For the text-containing cell, return its midpoint in (X, Y) coordinate format. 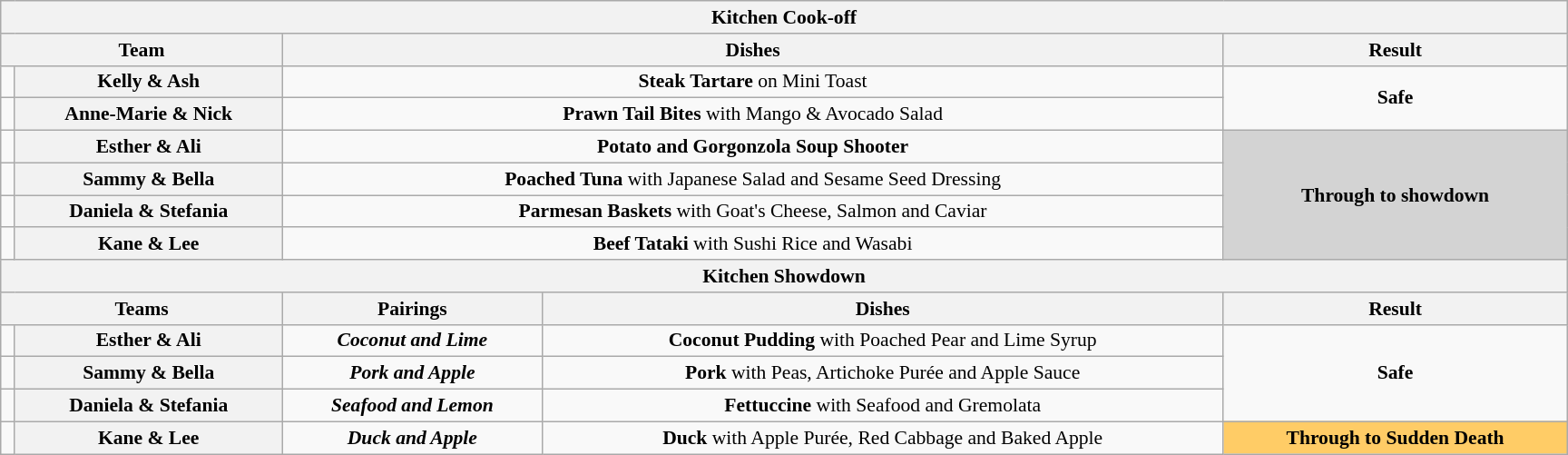
Coconut Pudding with Poached Pear and Lime Syrup (882, 341)
Pork and Apple (412, 373)
Coconut and Lime (412, 341)
Parmesan Baskets with Goat's Cheese, Salmon and Caviar (753, 212)
Teams (142, 309)
Pairings (412, 309)
Through to Sudden Death (1396, 438)
Kitchen Showdown (784, 276)
Duck with Apple Purée, Red Cabbage and Baked Apple (882, 438)
Potato and Gorgonzola Soup Shooter (753, 147)
Through to showdown (1396, 195)
Beef Tataki with Sushi Rice and Wasabi (753, 244)
Fettuccine with Seafood and Gremolata (882, 406)
Seafood and Lemon (412, 406)
Duck and Apple (412, 438)
Team (142, 50)
Poached Tuna with Japanese Salad and Sesame Seed Dressing (753, 179)
Kitchen Cook-off (784, 17)
Steak Tartare on Mini Toast (753, 82)
Anne-Marie & Nick (149, 114)
Pork with Peas, Artichoke Purée and Apple Sauce (882, 373)
Prawn Tail Bites with Mango & Avocado Salad (753, 114)
Kelly & Ash (149, 82)
